Determine the (X, Y) coordinate at the center of the cell enclosing the given text.  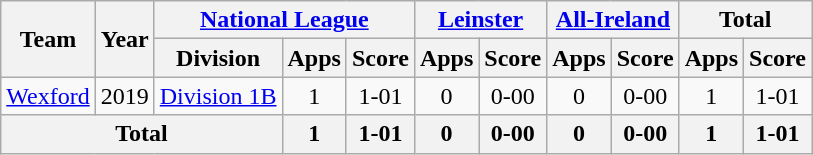
Wexford (48, 96)
Division (218, 58)
All-Ireland (613, 20)
Leinster (480, 20)
2019 (124, 96)
Year (124, 39)
Team (48, 39)
National League (284, 20)
Division 1B (218, 96)
